Provide the [x, y] coordinate of the cell's center where the given text is located.  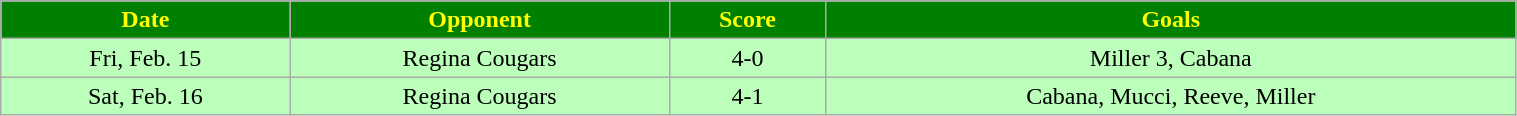
Opponent [480, 20]
Miller 3, Cabana [1171, 58]
4-0 [747, 58]
Date [146, 20]
Score [747, 20]
Goals [1171, 20]
Sat, Feb. 16 [146, 96]
Cabana, Mucci, Reeve, Miller [1171, 96]
4-1 [747, 96]
Fri, Feb. 15 [146, 58]
